Return (x, y) of the center of cell containing provided text 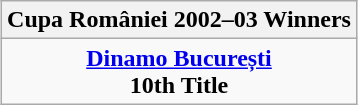
Dinamo București10th Title (180, 72)
Cupa României 2002–03 Winners (180, 20)
